Extract the (x, y) coordinate from the center of the cell holding the provided text.  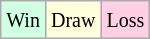
Draw (72, 20)
Loss (126, 20)
Win (24, 20)
